Return [x, y] of the center of cell containing provided text 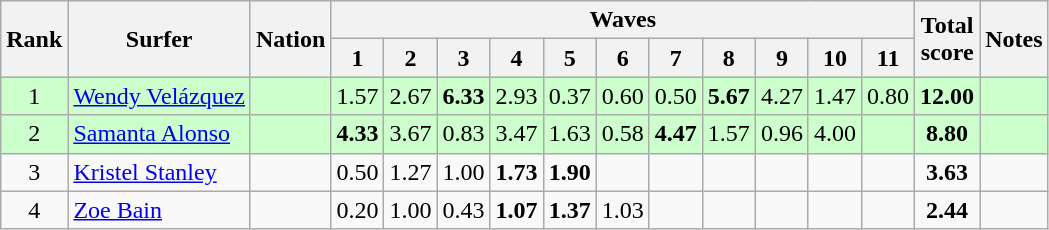
0.58 [622, 134]
0.43 [464, 210]
0.96 [782, 134]
Samanta Alonso [160, 134]
Nation [290, 39]
1.90 [570, 172]
0.80 [888, 96]
4.47 [676, 134]
12.00 [948, 96]
Rank [34, 39]
2.93 [516, 96]
5.67 [728, 96]
7 [676, 58]
4.00 [834, 134]
Notes [1014, 39]
1.37 [570, 210]
5 [570, 58]
1.47 [834, 96]
Zoe Bain [160, 210]
3.63 [948, 172]
4.33 [358, 134]
3.67 [410, 134]
8 [728, 58]
0.20 [358, 210]
8.80 [948, 134]
3.47 [516, 134]
0.60 [622, 96]
Wendy Velázquez [160, 96]
Totalscore [948, 39]
6 [622, 58]
11 [888, 58]
1.03 [622, 210]
Waves [623, 20]
10 [834, 58]
1.63 [570, 134]
6.33 [464, 96]
1.27 [410, 172]
1.73 [516, 172]
Kristel Stanley [160, 172]
Surfer [160, 39]
9 [782, 58]
2.44 [948, 210]
0.83 [464, 134]
0.37 [570, 96]
1.07 [516, 210]
2.67 [410, 96]
4.27 [782, 96]
